Locate the cell with the specified text and output its [x, y] center coordinate. 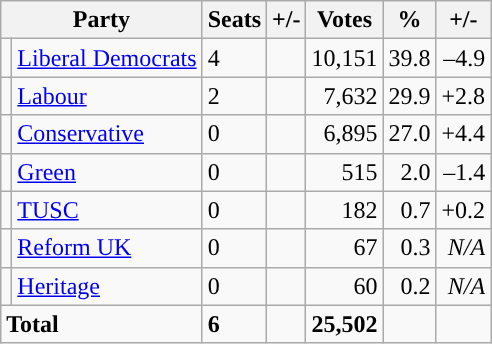
2 [234, 96]
Green [107, 172]
+0.2 [464, 210]
67 [344, 248]
0.2 [410, 286]
6,895 [344, 134]
Votes [344, 20]
2.0 [410, 172]
29.9 [410, 96]
25,502 [344, 324]
Total [102, 324]
Seats [234, 20]
10,151 [344, 58]
60 [344, 286]
39.8 [410, 58]
+2.8 [464, 96]
TUSC [107, 210]
Heritage [107, 286]
+4.4 [464, 134]
–1.4 [464, 172]
Liberal Democrats [107, 58]
6 [234, 324]
Reform UK [107, 248]
Party [102, 20]
Conservative [107, 134]
% [410, 20]
Labour [107, 96]
4 [234, 58]
182 [344, 210]
7,632 [344, 96]
0.3 [410, 248]
–4.9 [464, 58]
27.0 [410, 134]
0.7 [410, 210]
515 [344, 172]
